From the cell containing the given text, extract its center point as (x, y) coordinate. 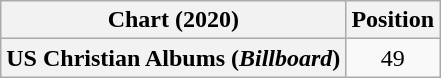
49 (393, 58)
Position (393, 20)
US Christian Albums (Billboard) (174, 58)
Chart (2020) (174, 20)
